Search for the cell housing the specified text and yield its (X, Y) center coordinate. 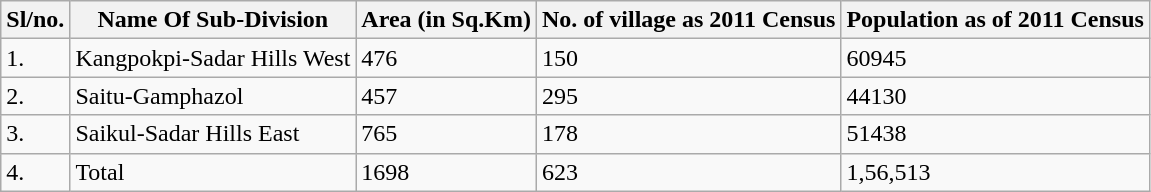
3. (36, 134)
Sl/no. (36, 20)
4. (36, 172)
60945 (995, 58)
1,56,513 (995, 172)
44130 (995, 96)
1698 (446, 172)
1. (36, 58)
Kangpokpi-Sadar Hills West (213, 58)
623 (688, 172)
476 (446, 58)
150 (688, 58)
Total (213, 172)
Area (in Sq.Km) (446, 20)
765 (446, 134)
295 (688, 96)
Name Of Sub-Division (213, 20)
457 (446, 96)
178 (688, 134)
51438 (995, 134)
Population as of 2011 Census (995, 20)
Saikul-Sadar Hills East (213, 134)
2. (36, 96)
No. of village as 2011 Census (688, 20)
Saitu-Gamphazol (213, 96)
